Return [x, y] of the center of cell containing provided text 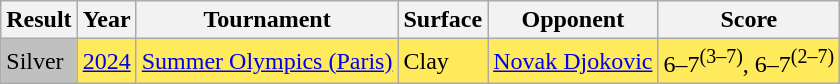
6–7(3–7), 6–7(2–7) [749, 62]
2024 [106, 62]
Summer Olympics (Paris) [267, 62]
Score [749, 20]
Silver [39, 62]
Year [106, 20]
Clay [443, 62]
Tournament [267, 20]
Opponent [573, 20]
Novak Djokovic [573, 62]
Surface [443, 20]
Result [39, 20]
